Determine the (X, Y) coordinate at the center of the cell enclosing the given text.  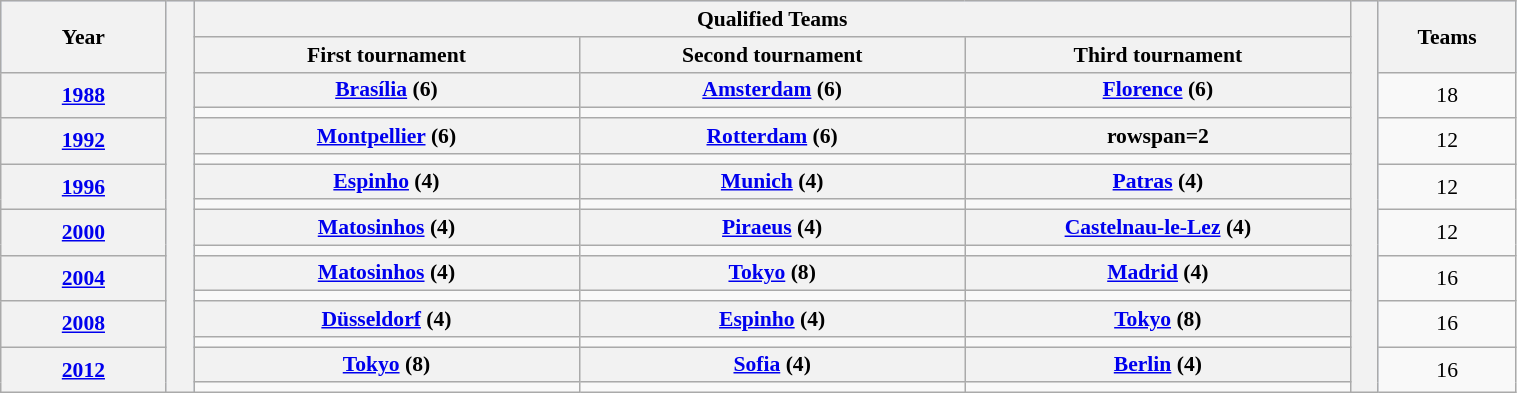
Florence (6) (1158, 90)
Berlin (4) (1158, 365)
rowspan=2 (1158, 136)
Madrid (4) (1158, 273)
Sofia (4) (772, 365)
Year (84, 36)
Rotterdam (6) (772, 136)
Third tournament (1158, 55)
2012 (84, 370)
2008 (84, 324)
1988 (84, 95)
Düsseldorf (4) (387, 319)
2000 (84, 233)
Castelnau-le-Lez (4) (1158, 228)
Montpellier (6) (387, 136)
Amsterdam (6) (772, 90)
1996 (84, 187)
1992 (84, 141)
Munich (4) (772, 182)
First tournament (387, 55)
Second tournament (772, 55)
Brasília (6) (387, 90)
Patras (4) (1158, 182)
Teams (1447, 36)
Qualified Teams (772, 19)
Piraeus (4) (772, 228)
2004 (84, 278)
18 (1447, 95)
